Identify which cell holds the provided text, then report its [x, y] central coordinate. 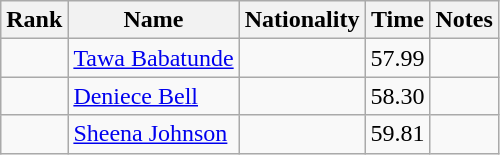
Tawa Babatunde [154, 58]
Nationality [302, 20]
57.99 [398, 58]
Deniece Bell [154, 96]
Notes [464, 20]
Sheena Johnson [154, 134]
58.30 [398, 96]
59.81 [398, 134]
Time [398, 20]
Name [154, 20]
Rank [34, 20]
